Capture the cell that displays the provided text and extract its [X, Y] central coordinate. 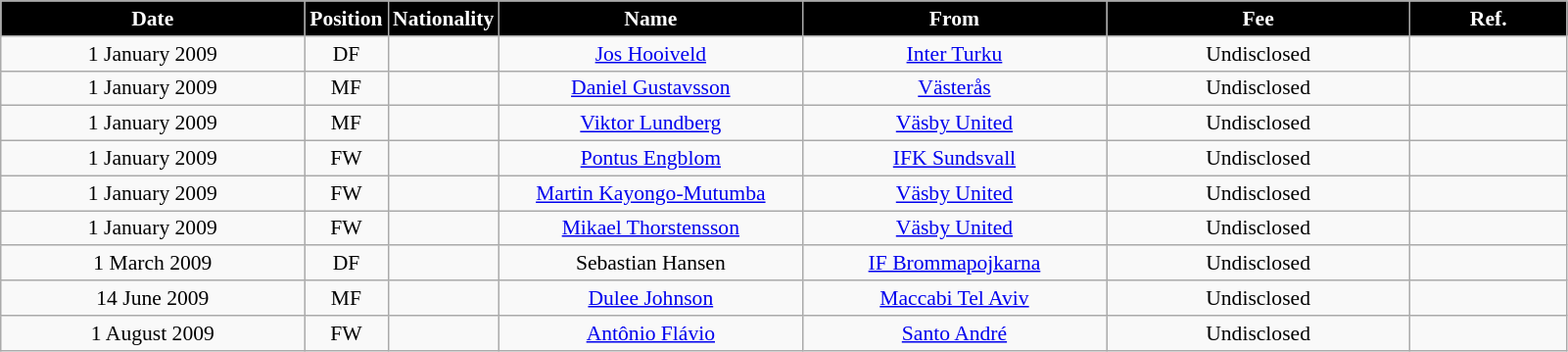
Fee [1259, 19]
Jos Hooiveld [650, 54]
Nationality [443, 19]
Dulee Johnson [650, 298]
Santo André [954, 333]
Pontus Engblom [650, 159]
Ref. [1489, 19]
Viktor Lundberg [650, 124]
Daniel Gustavsson [650, 88]
Västerås [954, 88]
Antônio Flávio [650, 333]
Name [650, 19]
IF Brommapojkarna [954, 264]
Position [347, 19]
Martin Kayongo-Mutumba [650, 193]
1 August 2009 [153, 333]
14 June 2009 [153, 298]
Date [153, 19]
Maccabi Tel Aviv [954, 298]
Sebastian Hansen [650, 264]
1 March 2009 [153, 264]
Mikael Thorstensson [650, 228]
Inter Turku [954, 54]
IFK Sundsvall [954, 159]
From [954, 19]
